Provide the (x, y) coordinate of the cell's center where the given text is located.  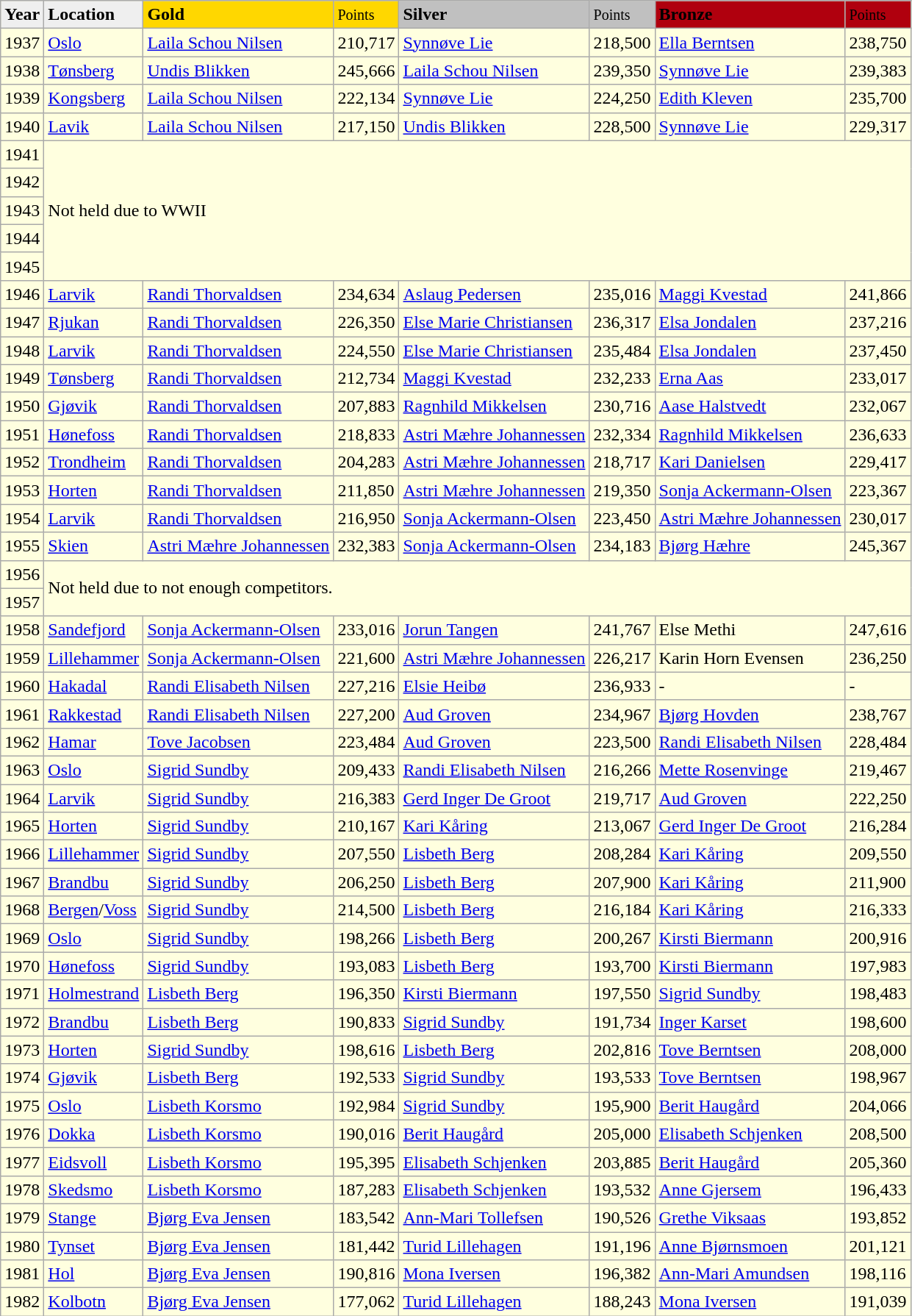
Mette Rosenvinge (750, 770)
208,500 (877, 1134)
1974 (22, 1078)
232,067 (877, 407)
200,916 (877, 938)
216,383 (366, 798)
1967 (22, 882)
193,852 (877, 1217)
227,200 (366, 714)
218,717 (622, 462)
197,550 (622, 994)
198,266 (366, 938)
Holmestrand (94, 994)
200,267 (622, 938)
Rakkestad (94, 714)
222,250 (877, 798)
234,183 (622, 546)
192,533 (366, 1078)
1970 (22, 966)
Aase Halstvedt (750, 407)
Not held due to not enough competitors. (478, 588)
190,016 (366, 1134)
Tynset (94, 1246)
Silver (494, 15)
1969 (22, 938)
235,700 (877, 99)
216,184 (622, 910)
202,816 (622, 1050)
1981 (22, 1274)
193,532 (622, 1190)
229,417 (877, 462)
223,450 (622, 518)
210,167 (366, 826)
210,717 (366, 43)
1978 (22, 1190)
Sandefjord (94, 630)
236,933 (622, 686)
190,816 (366, 1274)
228,500 (622, 126)
234,967 (622, 714)
Lavik (94, 126)
241,767 (622, 630)
Eidsvoll (94, 1162)
1968 (22, 910)
Grethe Viksaas (750, 1217)
177,062 (366, 1302)
211,850 (366, 490)
1962 (22, 742)
208,284 (622, 854)
1973 (22, 1050)
191,039 (877, 1302)
197,983 (877, 966)
239,383 (877, 71)
205,000 (622, 1134)
198,600 (877, 1022)
190,526 (622, 1217)
1976 (22, 1134)
Jorun Tangen (494, 630)
1943 (22, 210)
1964 (22, 798)
237,216 (877, 322)
233,017 (877, 379)
1947 (22, 322)
235,484 (622, 351)
230,716 (622, 407)
245,367 (877, 546)
Anne Gjersem (750, 1190)
216,333 (877, 910)
Not held due to WWII (478, 210)
223,484 (366, 742)
Dokka (94, 1134)
219,467 (877, 770)
Ella Berntsen (750, 43)
226,350 (366, 322)
232,233 (622, 379)
224,250 (622, 99)
Inger Karset (750, 1022)
1950 (22, 407)
1940 (22, 126)
1960 (22, 686)
212,734 (366, 379)
188,243 (622, 1302)
236,633 (877, 435)
214,500 (366, 910)
187,283 (366, 1190)
190,833 (366, 1022)
Skien (94, 546)
195,395 (366, 1162)
Karin Horn Evensen (750, 658)
Bronze (750, 15)
198,967 (877, 1078)
Bjørg Hovden (750, 714)
Hakadal (94, 686)
216,284 (877, 826)
Stange (94, 1217)
1954 (22, 518)
209,550 (877, 854)
230,017 (877, 518)
1972 (22, 1022)
1971 (22, 994)
Bjørg Hæhre (750, 546)
1938 (22, 71)
216,266 (622, 770)
229,317 (877, 126)
238,750 (877, 43)
Anne Bjørnsmoen (750, 1246)
1937 (22, 43)
Year (22, 15)
207,550 (366, 854)
1951 (22, 435)
221,600 (366, 658)
205,360 (877, 1162)
247,616 (877, 630)
208,000 (877, 1050)
1958 (22, 630)
1975 (22, 1106)
193,700 (622, 966)
1956 (22, 574)
1977 (22, 1162)
224,550 (366, 351)
1959 (22, 658)
Bergen/Voss (94, 910)
Hamar (94, 742)
193,533 (622, 1078)
1941 (22, 154)
196,433 (877, 1190)
201,121 (877, 1246)
1949 (22, 379)
226,217 (622, 658)
181,442 (366, 1246)
1963 (22, 770)
1948 (22, 351)
209,433 (366, 770)
216,950 (366, 518)
Erna Aas (750, 379)
Kari Danielsen (750, 462)
1952 (22, 462)
219,350 (622, 490)
234,634 (366, 294)
1980 (22, 1246)
Aslaug Pedersen (494, 294)
1955 (22, 546)
223,500 (622, 742)
236,250 (877, 658)
232,334 (622, 435)
1982 (22, 1302)
Location (94, 15)
Gold (238, 15)
227,216 (366, 686)
Ann-Mari Tollefsen (494, 1217)
204,066 (877, 1106)
Elsie Heibø (494, 686)
191,734 (622, 1022)
228,484 (877, 742)
Kongsberg (94, 99)
1979 (22, 1217)
233,016 (366, 630)
Tove Jacobsen (238, 742)
204,283 (366, 462)
206,250 (366, 882)
1965 (22, 826)
Rjukan (94, 322)
211,900 (877, 882)
1944 (22, 238)
245,666 (366, 71)
Kolbotn (94, 1302)
207,900 (622, 882)
213,067 (622, 826)
Ann-Mari Amundsen (750, 1274)
192,984 (366, 1106)
236,317 (622, 322)
196,382 (622, 1274)
1945 (22, 266)
239,350 (622, 71)
217,150 (366, 126)
207,883 (366, 407)
1953 (22, 490)
1942 (22, 182)
Hol (94, 1274)
235,016 (622, 294)
Skedsmo (94, 1190)
232,383 (366, 546)
1939 (22, 99)
223,367 (877, 490)
219,717 (622, 798)
1966 (22, 854)
Else Methi (750, 630)
203,885 (622, 1162)
193,083 (366, 966)
196,350 (366, 994)
1957 (22, 602)
198,483 (877, 994)
191,196 (622, 1246)
241,866 (877, 294)
Edith Kleven (750, 99)
198,116 (877, 1274)
237,450 (877, 351)
198,616 (366, 1050)
195,900 (622, 1106)
1961 (22, 714)
1946 (22, 294)
238,767 (877, 714)
183,542 (366, 1217)
218,833 (366, 435)
222,134 (366, 99)
218,500 (622, 43)
Trondheim (94, 462)
